Detect which cell encompasses the target text, then output its (X, Y) center coordinate. 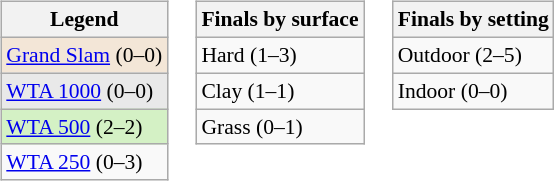
WTA 500 (2–2) (84, 127)
Grand Slam (0–0) (84, 55)
Legend (84, 20)
Outdoor (2–5) (474, 55)
Indoor (0–0) (474, 91)
WTA 1000 (0–0) (84, 91)
Finals by surface (280, 20)
WTA 250 (0–3) (84, 162)
Grass (0–1) (280, 127)
Finals by setting (474, 20)
Hard (1–3) (280, 55)
Clay (1–1) (280, 91)
